Scan for the cell matching the given text and deliver its (X, Y) coordinate at center. 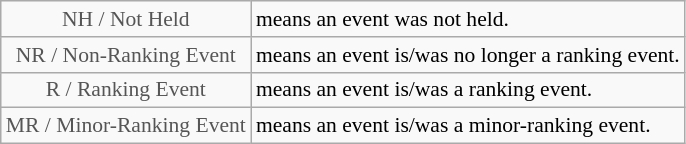
MR / Minor-Ranking Event (126, 126)
NR / Non-Ranking Event (126, 55)
means an event is/was no longer a ranking event. (468, 55)
R / Ranking Event (126, 90)
NH / Not Held (126, 19)
means an event was not held. (468, 19)
means an event is/was a ranking event. (468, 90)
means an event is/was a minor-ranking event. (468, 126)
